Search for the cell housing the specified text and yield its [X, Y] center coordinate. 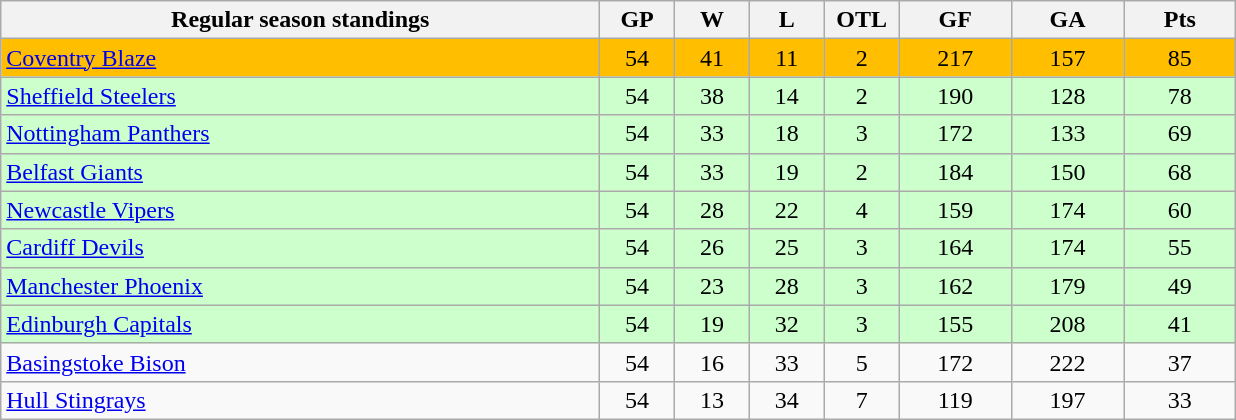
155 [955, 324]
GF [955, 20]
150 [1067, 172]
L [786, 20]
208 [1067, 324]
34 [786, 400]
Hull Stingrays [300, 400]
37 [1180, 362]
4 [862, 210]
Nottingham Panthers [300, 134]
Manchester Phoenix [300, 286]
13 [712, 400]
128 [1067, 96]
69 [1180, 134]
7 [862, 400]
Regular season standings [300, 20]
217 [955, 58]
157 [1067, 58]
Sheffield Steelers [300, 96]
GP [638, 20]
119 [955, 400]
78 [1180, 96]
Belfast Giants [300, 172]
Pts [1180, 20]
Edinburgh Capitals [300, 324]
190 [955, 96]
38 [712, 96]
133 [1067, 134]
184 [955, 172]
60 [1180, 210]
164 [955, 248]
32 [786, 324]
5 [862, 362]
16 [712, 362]
14 [786, 96]
25 [786, 248]
W [712, 20]
11 [786, 58]
Basingstoke Bison [300, 362]
Cardiff Devils [300, 248]
197 [1067, 400]
22 [786, 210]
55 [1180, 248]
162 [955, 286]
Newcastle Vipers [300, 210]
Coventry Blaze [300, 58]
49 [1180, 286]
GA [1067, 20]
179 [1067, 286]
26 [712, 248]
85 [1180, 58]
68 [1180, 172]
18 [786, 134]
222 [1067, 362]
23 [712, 286]
159 [955, 210]
OTL [862, 20]
